Capture the cell that displays the provided text and extract its (x, y) central coordinate. 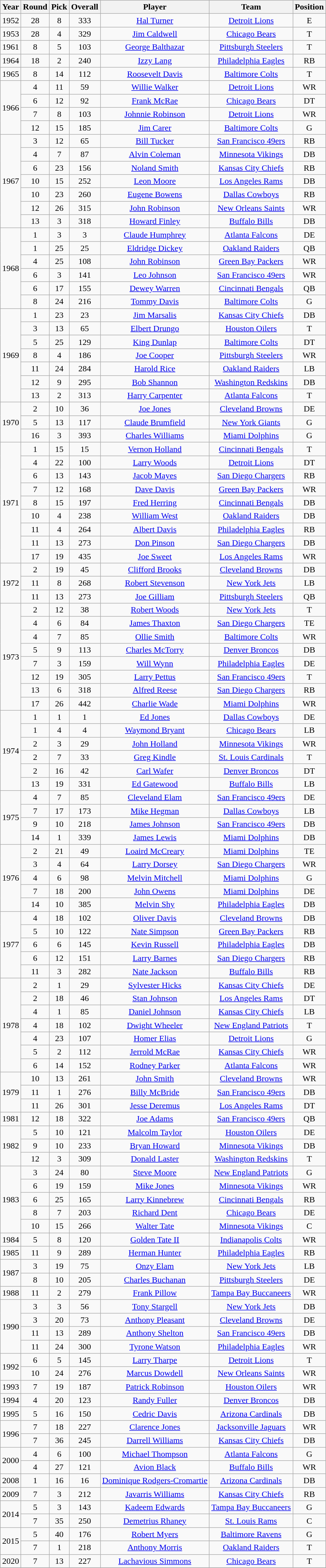
1990 (11, 1327)
1995 (11, 1413)
173 (85, 811)
Carl Wafer (155, 770)
Mike Hegman (155, 811)
Walter Tate (155, 1226)
Marcus Dowdell (155, 1373)
122 (85, 931)
155 (85, 288)
300 (85, 1347)
Joe Adams (155, 1119)
1953 (11, 34)
Billy McBride (155, 1092)
2014 (11, 1514)
Alfred Reese (155, 690)
1988 (11, 1293)
Frank Pillow (155, 1293)
1996 (11, 1434)
James Lewis (155, 838)
309 (85, 1159)
Waymond Bryant (155, 730)
261 (85, 1079)
238 (85, 516)
James Johnson (155, 824)
Will Wynn (155, 663)
1993 (11, 1387)
Robert Stevenson (155, 583)
1982 (11, 1146)
35 (59, 1521)
123 (85, 1400)
1979 (11, 1092)
80 (85, 1172)
Fred Herring (155, 503)
1952 (11, 20)
Loaird McCreary (155, 851)
Elbert Drungo (155, 328)
Frank McRae (155, 101)
King Dunlap (155, 342)
435 (85, 556)
92 (85, 101)
22 (59, 462)
Jim Carer (155, 127)
Johnnie Robinson (155, 114)
205 (85, 1280)
Baltimore Ravens (251, 1534)
Homer Elias (155, 1039)
Donald Laster (155, 1159)
2015 (11, 1541)
156 (85, 168)
Harry Carpenter (155, 396)
Jacksonville Jaguars (251, 1427)
Bob Shannon (155, 382)
Anthony Shelton (155, 1333)
260 (85, 195)
Steve Moore (155, 1172)
59 (85, 87)
216 (85, 302)
Randy Fuller (155, 1400)
Javarris Williams (155, 1494)
Dominique Rodgers-Cromartie (155, 1481)
1965 (11, 74)
212 (85, 1494)
266 (85, 1226)
98 (85, 878)
Daniel Johnson (155, 1012)
Albert Davis (155, 529)
Demetrius Rhaney (155, 1521)
Tony Stargell (155, 1306)
Lachavious Simmons (155, 1561)
Oliver Davis (155, 918)
176 (85, 1534)
33 (85, 757)
1967 (11, 181)
1983 (11, 1199)
1985 (11, 1253)
1987 (11, 1273)
Team (251, 7)
1976 (11, 878)
Charles McTorry (155, 650)
2009 (11, 1494)
279 (85, 1293)
Nate Jackson (155, 971)
84 (85, 623)
333 (85, 20)
284 (85, 369)
1975 (11, 817)
Greg Kindle (155, 757)
1969 (11, 355)
120 (85, 1239)
49 (85, 851)
Herman Hunter (155, 1253)
Dave Davis (155, 489)
Cedric Davis (155, 1413)
Harold Rice (155, 369)
Nate Simpson (155, 931)
339 (85, 838)
Sylvester Hicks (155, 985)
Joe Jones (155, 409)
313 (85, 396)
87 (85, 154)
Kadeem Edwards (155, 1507)
Clifford Brooks (155, 569)
Bill Tucker (155, 141)
Don Pinson (155, 543)
38 (85, 610)
Clarence Jones (155, 1427)
Eldridge Dickey (155, 248)
Larry Barnes (155, 958)
Charles Buchanan (155, 1280)
393 (85, 436)
245 (85, 1440)
240 (85, 61)
264 (85, 529)
1968 (11, 268)
Round (35, 7)
252 (85, 181)
Claude Humphrey (155, 235)
Jim Caldwell (155, 34)
27 (59, 1467)
Jerrold McRae (155, 1052)
Leon Moore (155, 181)
Alvin Coleman (155, 154)
1978 (11, 1025)
Tommy Davis (155, 302)
Dwight Wheeler (155, 1025)
Jesse Deremus (155, 1106)
151 (85, 958)
165 (85, 1199)
329 (85, 34)
322 (85, 1119)
Player (155, 7)
Vernon Holland (155, 449)
Larry Woods (155, 462)
1974 (11, 750)
46 (85, 998)
315 (85, 208)
1992 (11, 1367)
E (309, 20)
1970 (11, 422)
Richard Dent (155, 1213)
331 (85, 784)
295 (85, 382)
1981 (11, 1119)
73 (85, 1320)
Ollie Smith (155, 637)
Ed Gatewood (155, 784)
2008 (11, 1481)
Howard Finley (155, 221)
Joe Cooper (155, 355)
152 (85, 1065)
Michael Thompson (155, 1454)
150 (85, 1413)
1977 (11, 945)
Stan Johnson (155, 998)
1964 (11, 61)
Year (11, 7)
1972 (11, 583)
Pick (59, 7)
Cleveland Elam (155, 797)
George Balthazar (155, 47)
200 (85, 891)
2020 (11, 1561)
21 (59, 851)
William West (155, 516)
2000 (11, 1461)
Larry Kinnebrew (155, 1199)
Kevin Russell (155, 945)
Rodney Parker (155, 1065)
64 (85, 864)
Noland Smith (155, 168)
1973 (11, 657)
75 (85, 1266)
45 (85, 569)
James Thaxton (155, 623)
Larry Tharpe (155, 1360)
St. Louis Cardinals (251, 757)
107 (85, 1039)
185 (85, 127)
Malcolm Taylor (155, 1132)
113 (85, 650)
Dewey Warren (155, 288)
197 (85, 503)
301 (85, 1106)
1966 (11, 107)
Roosevelt Davis (155, 74)
Onzy Elam (155, 1266)
Melvin Mitchell (155, 878)
282 (85, 971)
John Holland (155, 744)
233 (85, 1146)
Melvin Shy (155, 905)
385 (85, 905)
Willie Walker (155, 87)
John Owens (155, 891)
Joe Sweet (155, 556)
Robert Myers (155, 1534)
John Smith (155, 1079)
Jacob Mayes (155, 476)
268 (85, 583)
Jim Marsalis (155, 315)
250 (85, 1521)
42 (85, 770)
1984 (11, 1239)
Leo Johnson (155, 275)
Charles Williams (155, 436)
Larry Pettus (155, 677)
Avion Black (155, 1467)
108 (85, 262)
141 (85, 275)
Eugene Bowens (155, 195)
Robert Woods (155, 610)
Claude Brumfield (155, 422)
186 (85, 355)
442 (85, 704)
Position (309, 7)
Tyrone Watson (155, 1347)
168 (85, 489)
1971 (11, 503)
Bryan Howard (155, 1146)
Joe Gilliam (155, 597)
203 (85, 1213)
Overall (85, 7)
305 (85, 677)
Larry Dorsey (155, 864)
Darrell Williams (155, 1440)
Indianapolis Colts (251, 1239)
Izzy Lang (155, 61)
187 (85, 1387)
129 (85, 342)
Charlie Wade (155, 704)
Anthony Pleasant (155, 1320)
Patrick Robinson (155, 1387)
117 (85, 422)
St. Louis Rams (251, 1521)
1994 (11, 1400)
1961 (11, 47)
Mike Jones (155, 1186)
Hal Turner (155, 20)
New York Giants (251, 422)
Golden Tate II (155, 1239)
56 (85, 1306)
Anthony Morris (155, 1548)
Ed Jones (155, 717)
40 (59, 1534)
